Pinpoint the cell where the given text exists, returning its [x, y] midpoint coordinate. 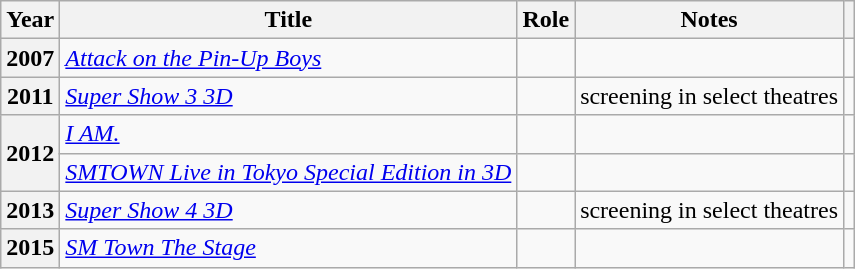
Title [288, 20]
SM Town The Stage [288, 248]
Year [30, 20]
2013 [30, 210]
Super Show 4 3D [288, 210]
Notes [710, 20]
SMTOWN Live in Tokyo Special Edition in 3D [288, 172]
2015 [30, 248]
Role [546, 20]
2011 [30, 96]
2012 [30, 153]
Super Show 3 3D [288, 96]
I AM. [288, 134]
2007 [30, 58]
Attack on the Pin-Up Boys [288, 58]
